Return the (x, y) coordinate for the center point of the cell that contains the specified text.  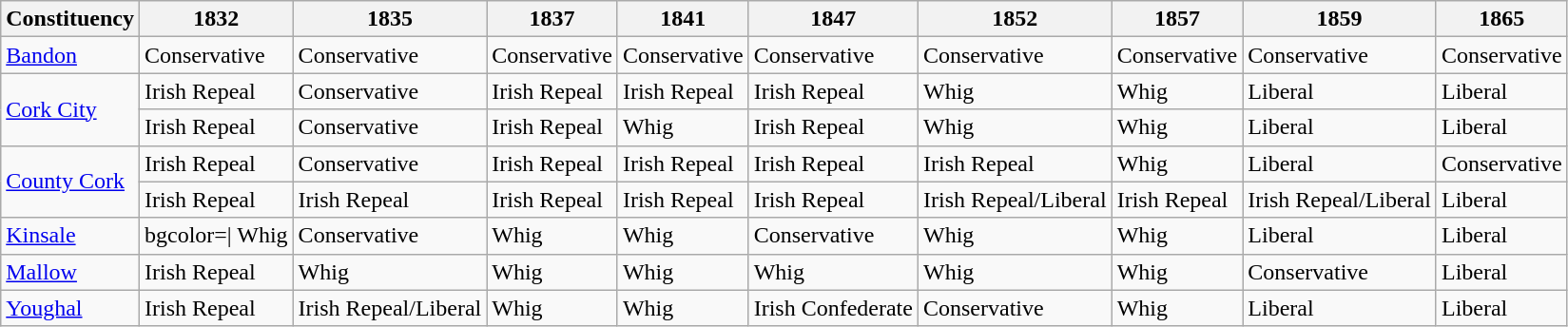
Cork City (70, 109)
1835 (390, 19)
1865 (1501, 19)
County Cork (70, 182)
bgcolor=| Whig (216, 236)
1837 (552, 19)
Constituency (70, 19)
1852 (1015, 19)
1859 (1340, 19)
Youghal (70, 308)
Kinsale (70, 236)
Irish Confederate (833, 308)
Bandon (70, 55)
1857 (1177, 19)
1841 (683, 19)
1832 (216, 19)
1847 (833, 19)
Mallow (70, 272)
